From the cell containing the given text, extract its center point as (X, Y) coordinate. 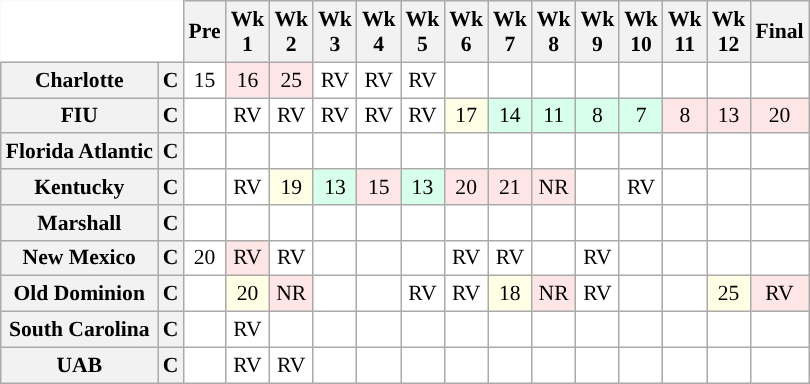
Wk10 (641, 32)
Kentucky (80, 187)
11 (554, 116)
Wk4 (379, 32)
Wk3 (335, 32)
19 (291, 187)
Charlotte (80, 80)
Wk8 (554, 32)
Wk2 (291, 32)
New Mexico (80, 258)
Wk11 (685, 32)
Final (779, 32)
Wk9 (597, 32)
Florida Atlantic (80, 152)
Wk5 (423, 32)
Wk7 (510, 32)
14 (510, 116)
Marshall (80, 223)
21 (510, 187)
Wk1 (248, 32)
Pre (205, 32)
Wk6 (466, 32)
16 (248, 80)
18 (510, 294)
FIU (80, 116)
Wk12 (729, 32)
17 (466, 116)
7 (641, 116)
Old Dominion (80, 294)
South Carolina (80, 330)
UAB (80, 365)
